For the text-containing cell, return its midpoint in [x, y] coordinate format. 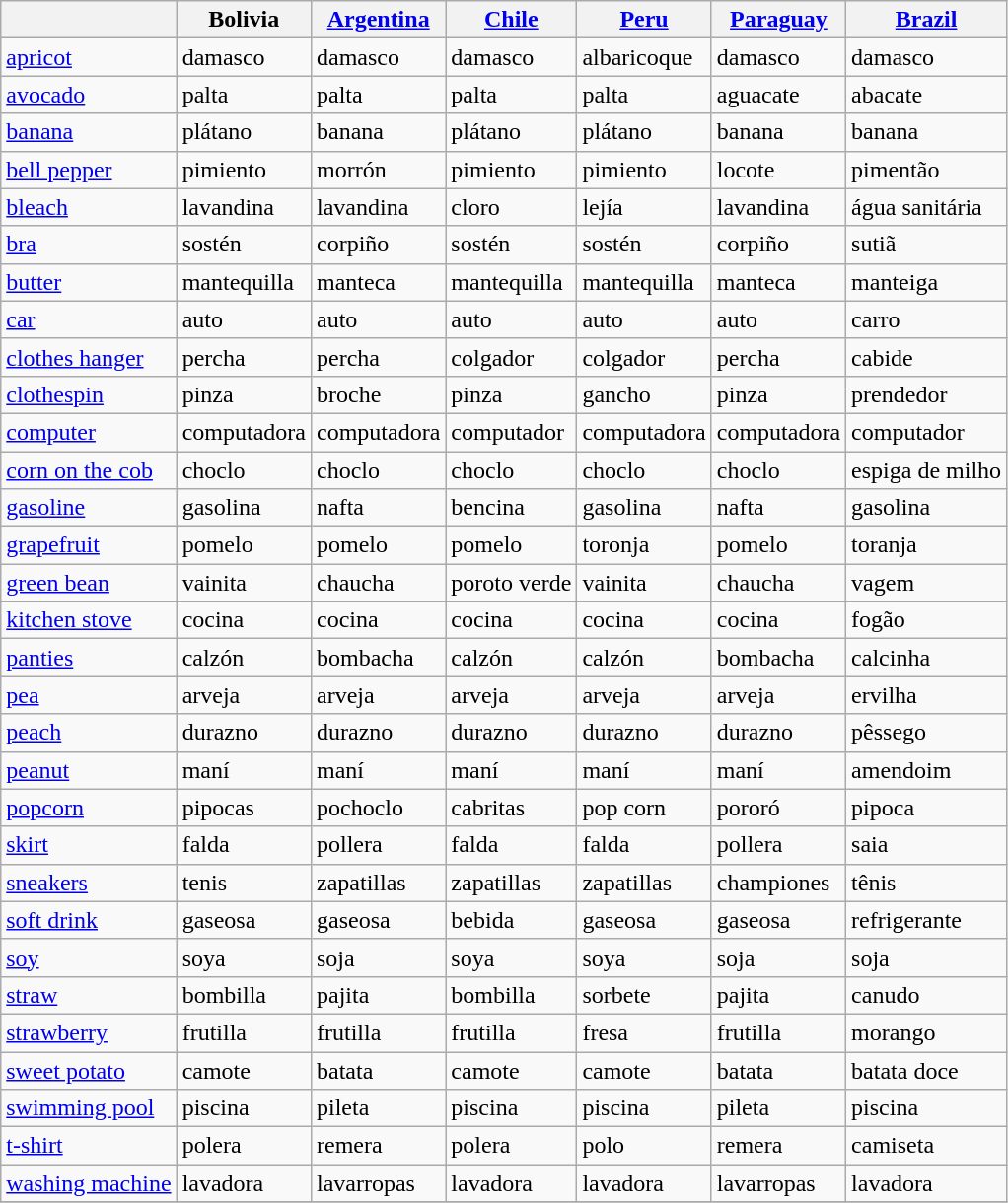
bra [89, 245]
batata doce [927, 1070]
peach [89, 733]
abacate [927, 95]
aguacate [778, 95]
amendoim [927, 770]
soy [89, 957]
grapefruit [89, 545]
tenis [244, 883]
locote [778, 170]
fogão [927, 620]
computer [89, 432]
avocado [89, 95]
cloro [511, 207]
toronja [644, 545]
strawberry [89, 1032]
Peru [644, 20]
pêssego [927, 733]
clothespin [89, 394]
fresa [644, 1032]
championes [778, 883]
carro [927, 319]
skirt [89, 845]
albaricoque [644, 57]
sweet potato [89, 1070]
manteiga [927, 282]
canudo [927, 995]
refrigerante [927, 920]
swimming pool [89, 1108]
washing machine [89, 1183]
pea [89, 695]
toranja [927, 545]
bleach [89, 207]
sneakers [89, 883]
tênis [927, 883]
calcinha [927, 658]
car [89, 319]
morrón [378, 170]
green bean [89, 583]
pop corn [644, 808]
t-shirt [89, 1146]
lejía [644, 207]
sorbete [644, 995]
clothes hanger [89, 357]
kitchen stove [89, 620]
corn on the cob [89, 470]
broche [378, 394]
pimentão [927, 170]
sutiã [927, 245]
bencina [511, 508]
camiseta [927, 1146]
Brazil [927, 20]
gasoline [89, 508]
Paraguay [778, 20]
cabide [927, 357]
peanut [89, 770]
ervilha [927, 695]
butter [89, 282]
saia [927, 845]
gancho [644, 394]
popcorn [89, 808]
poroto verde [511, 583]
prendedor [927, 394]
polo [644, 1146]
bebida [511, 920]
Argentina [378, 20]
Chile [511, 20]
soft drink [89, 920]
Bolivia [244, 20]
pipocas [244, 808]
espiga de milho [927, 470]
panties [89, 658]
bell pepper [89, 170]
pororó [778, 808]
apricot [89, 57]
pochoclo [378, 808]
vagem [927, 583]
straw [89, 995]
cabritas [511, 808]
pipoca [927, 808]
água sanitária [927, 207]
morango [927, 1032]
